Find where the given text appears and provide that cell's center as (X, Y) coordinate. 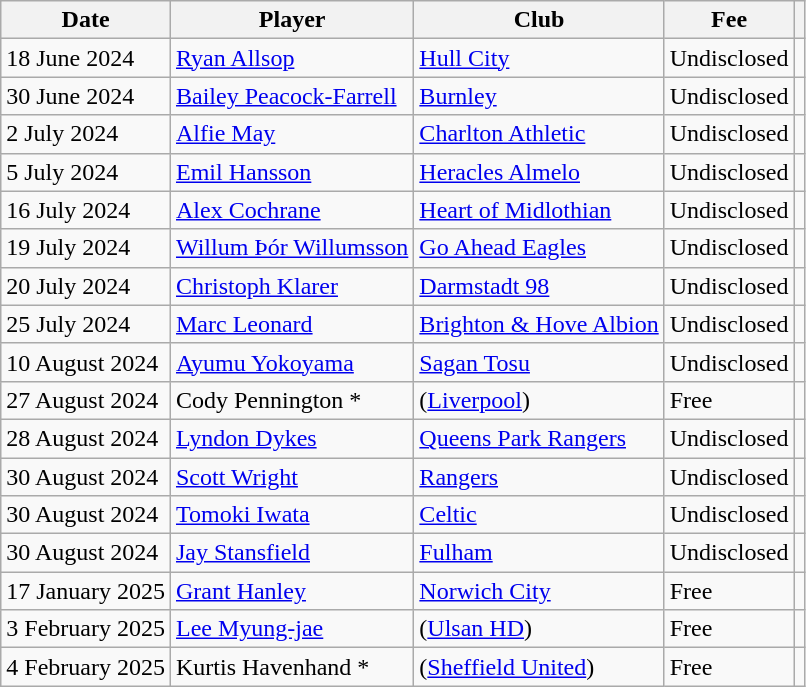
Brighton & Hove Albion (539, 324)
28 August 2024 (86, 438)
Willum Þór Willumsson (292, 248)
27 August 2024 (86, 400)
19 July 2024 (86, 248)
Darmstadt 98 (539, 286)
18 June 2024 (86, 58)
Rangers (539, 477)
Ayumu Yokoyama (292, 362)
Fee (729, 20)
Cody Pennington * (292, 400)
Queens Park Rangers (539, 438)
(Liverpool) (539, 400)
Go Ahead Eagles (539, 248)
4 February 2025 (86, 667)
Christoph Klarer (292, 286)
Club (539, 20)
17 January 2025 (86, 591)
Alex Cochrane (292, 210)
Player (292, 20)
10 August 2024 (86, 362)
Tomoki Iwata (292, 515)
2 July 2024 (86, 134)
Jay Stansfield (292, 553)
Charlton Athletic (539, 134)
Fulham (539, 553)
Sagan Tosu (539, 362)
Heracles Almelo (539, 172)
Kurtis Havenhand * (292, 667)
Lee Myung-jae (292, 629)
(Sheffield United) (539, 667)
16 July 2024 (86, 210)
5 July 2024 (86, 172)
Celtic (539, 515)
3 February 2025 (86, 629)
Norwich City (539, 591)
Grant Hanley (292, 591)
Heart of Midlothian (539, 210)
30 June 2024 (86, 96)
Marc Leonard (292, 324)
25 July 2024 (86, 324)
(Ulsan HD) (539, 629)
Hull City (539, 58)
Bailey Peacock-Farrell (292, 96)
Date (86, 20)
Alfie May (292, 134)
Emil Hansson (292, 172)
Scott Wright (292, 477)
20 July 2024 (86, 286)
Lyndon Dykes (292, 438)
Burnley (539, 96)
Ryan Allsop (292, 58)
